Output the (X, Y) coordinate of the center of the cell containing the given text.  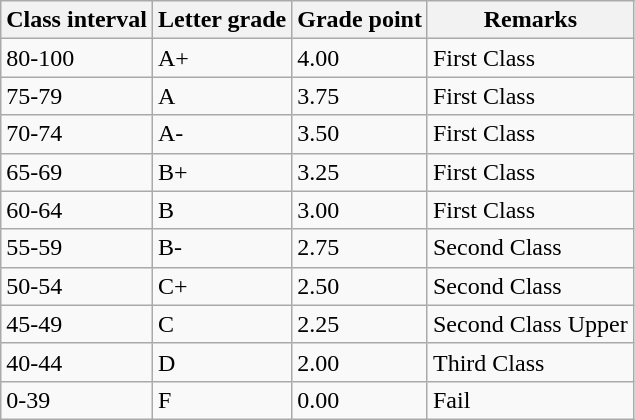
A+ (222, 58)
A- (222, 134)
Third Class (530, 362)
55-59 (77, 248)
2.00 (360, 362)
C+ (222, 286)
50-54 (77, 286)
3.00 (360, 210)
B+ (222, 172)
C (222, 324)
65-69 (77, 172)
60-64 (77, 210)
Grade point (360, 20)
A (222, 96)
75-79 (77, 96)
2.75 (360, 248)
4.00 (360, 58)
45-49 (77, 324)
2.50 (360, 286)
40-44 (77, 362)
3.50 (360, 134)
70-74 (77, 134)
Second Class Upper (530, 324)
2.25 (360, 324)
3.25 (360, 172)
80-100 (77, 58)
Letter grade (222, 20)
F (222, 400)
3.75 (360, 96)
D (222, 362)
Class interval (77, 20)
B (222, 210)
B- (222, 248)
Fail (530, 400)
0-39 (77, 400)
0.00 (360, 400)
Remarks (530, 20)
